Return the [x, y] coordinate for the center point of the cell that contains the specified text.  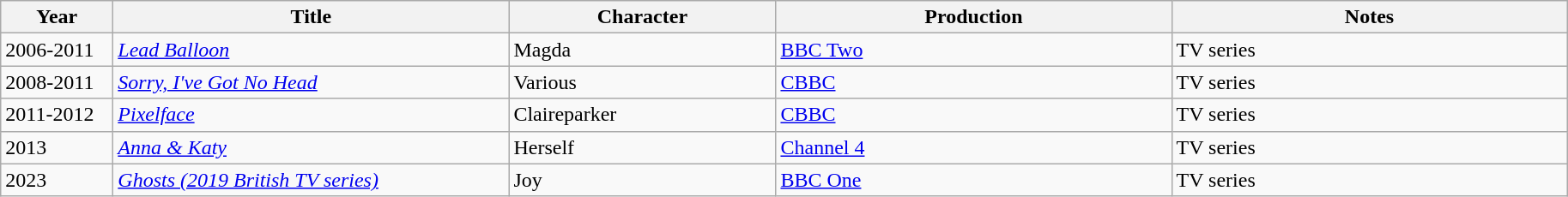
2008-2011 [57, 82]
Various [642, 82]
BBC Two [973, 50]
Anna & Katy [311, 147]
2013 [57, 147]
BBC One [973, 180]
Production [973, 17]
Claireparker [642, 115]
Title [311, 17]
Channel 4 [973, 147]
Lead Balloon [311, 50]
Notes [1370, 17]
Year [57, 17]
Herself [642, 147]
2006-2011 [57, 50]
Sorry, I've Got No Head [311, 82]
Magda [642, 50]
2023 [57, 180]
Ghosts (2019 British TV series) [311, 180]
Joy [642, 180]
Character [642, 17]
Pixelface [311, 115]
2011-2012 [57, 115]
